From the cell containing the given text, extract its center point as (x, y) coordinate. 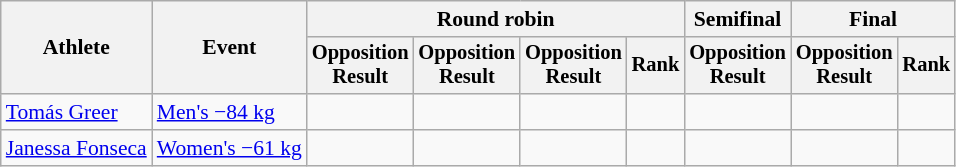
Event (230, 48)
Tomás Greer (76, 112)
Women's −61 kg (230, 148)
Final (873, 19)
Athlete (76, 48)
Semifinal (738, 19)
Janessa Fonseca (76, 148)
Round robin (496, 19)
Men's −84 kg (230, 112)
